Find where the given text appears and provide that cell's center as (X, Y) coordinate. 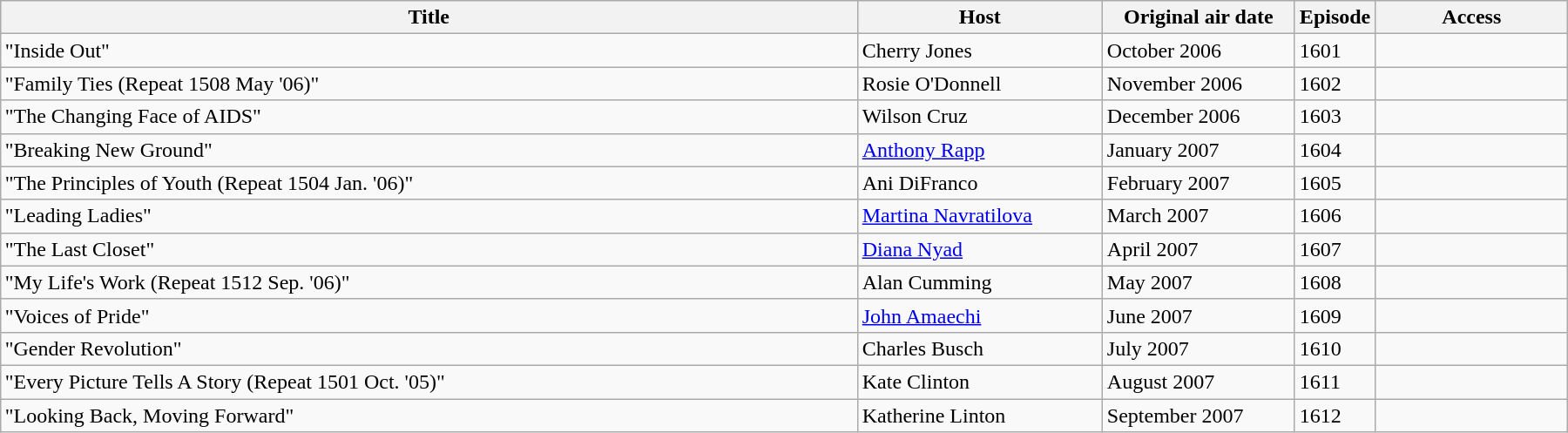
April 2007 (1199, 249)
"The Last Closet" (429, 249)
1603 (1335, 117)
Anthony Rapp (979, 150)
August 2007 (1199, 382)
1606 (1335, 216)
Wilson Cruz (979, 117)
February 2007 (1199, 183)
1612 (1335, 416)
"Gender Revolution" (429, 348)
Title (429, 17)
1610 (1335, 348)
"The Changing Face of AIDS" (429, 117)
"Leading Ladies" (429, 216)
"Family Ties (Repeat 1508 May '06)" (429, 84)
1601 (1335, 51)
June 2007 (1199, 315)
Kate Clinton (979, 382)
"Inside Out" (429, 51)
Charles Busch (979, 348)
Martina Navratilova (979, 216)
November 2006 (1199, 84)
Episode (1335, 17)
Rosie O'Donnell (979, 84)
"Every Picture Tells A Story (Repeat 1501 Oct. '05)" (429, 382)
1607 (1335, 249)
Alan Cumming (979, 282)
December 2006 (1199, 117)
March 2007 (1199, 216)
1608 (1335, 282)
Diana Nyad (979, 249)
Original air date (1199, 17)
May 2007 (1199, 282)
1605 (1335, 183)
September 2007 (1199, 416)
Host (979, 17)
1602 (1335, 84)
John Amaechi (979, 315)
Access (1472, 17)
"Voices of Pride" (429, 315)
Ani DiFranco (979, 183)
"Breaking New Ground" (429, 150)
Katherine Linton (979, 416)
July 2007 (1199, 348)
October 2006 (1199, 51)
1609 (1335, 315)
Cherry Jones (979, 51)
January 2007 (1199, 150)
1611 (1335, 382)
1604 (1335, 150)
"My Life's Work (Repeat 1512 Sep. '06)" (429, 282)
"The Principles of Youth (Repeat 1504 Jan. '06)" (429, 183)
"Looking Back, Moving Forward" (429, 416)
